Capture the cell that displays the provided text and extract its (X, Y) central coordinate. 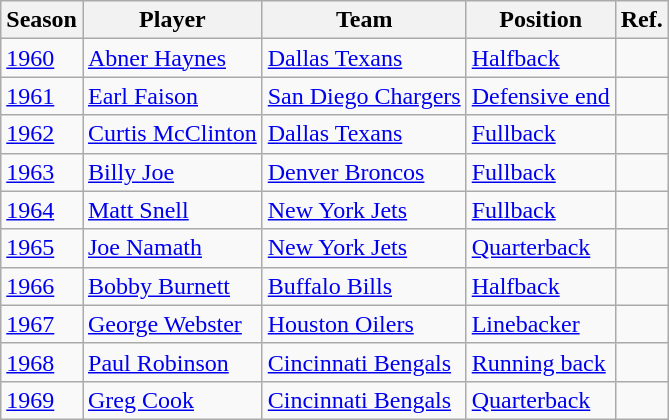
Billy Joe (172, 172)
George Webster (172, 324)
1960 (42, 58)
Position (540, 20)
1962 (42, 134)
Earl Faison (172, 96)
Houston Oilers (364, 324)
Greg Cook (172, 400)
Curtis McClinton (172, 134)
Team (364, 20)
Ref. (642, 20)
Buffalo Bills (364, 286)
Defensive end (540, 96)
Matt Snell (172, 210)
1969 (42, 400)
Linebacker (540, 324)
1965 (42, 248)
1963 (42, 172)
Denver Broncos (364, 172)
Season (42, 20)
1968 (42, 362)
Bobby Burnett (172, 286)
Paul Robinson (172, 362)
1961 (42, 96)
Player (172, 20)
1967 (42, 324)
1964 (42, 210)
San Diego Chargers (364, 96)
Joe Namath (172, 248)
Running back (540, 362)
1966 (42, 286)
Abner Haynes (172, 58)
